Find where the given text appears and provide that cell's center as [X, Y] coordinate. 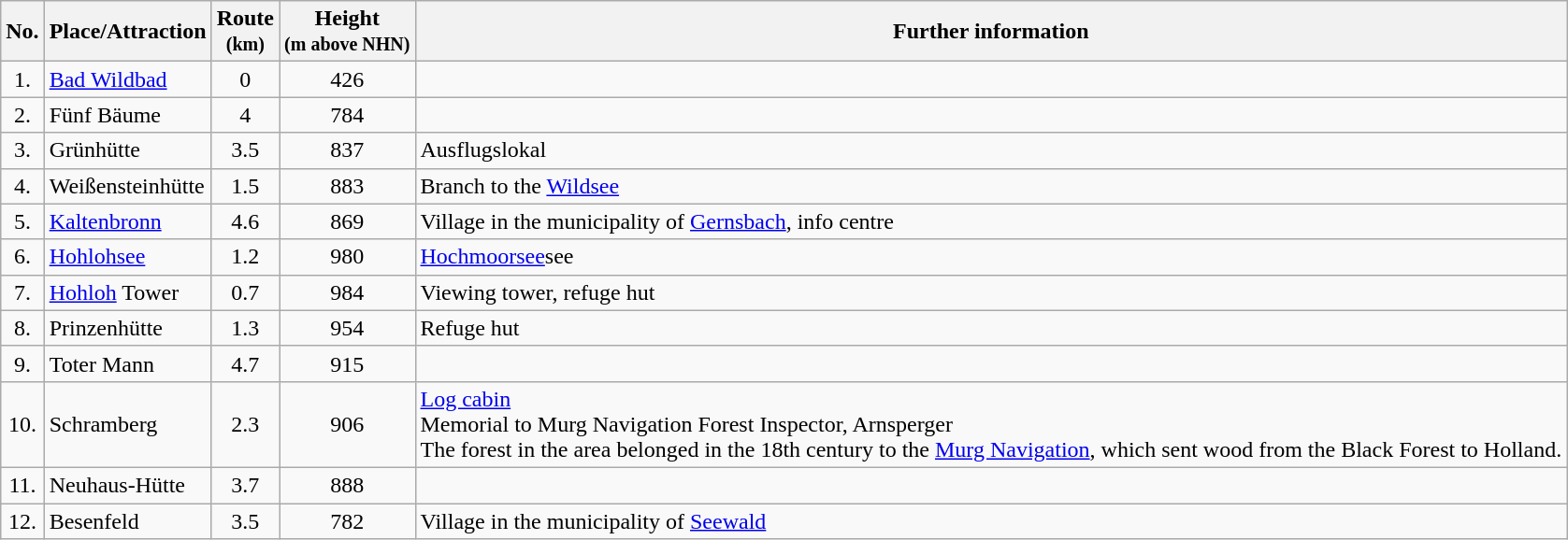
Neuhaus-Hütte [127, 485]
Route (km) [245, 32]
Hohloh Tower [127, 292]
6. [22, 257]
10. [22, 424]
984 [348, 292]
Village in the municipality of Gernsbach, info centre [991, 221]
3. [22, 150]
Ausflugslokal [991, 150]
4.7 [245, 363]
Toter Mann [127, 363]
Place/Attraction [127, 32]
4.6 [245, 221]
Weißensteinhütte [127, 186]
784 [348, 115]
12. [22, 520]
5. [22, 221]
869 [348, 221]
Kaltenbronn [127, 221]
1.3 [245, 328]
Viewing tower, refuge hut [991, 292]
837 [348, 150]
954 [348, 328]
Further information [991, 32]
Refuge hut [991, 328]
906 [348, 424]
426 [348, 79]
4. [22, 186]
0 [245, 79]
No. [22, 32]
7. [22, 292]
1.2 [245, 257]
Grünhütte [127, 150]
782 [348, 520]
3.7 [245, 485]
2. [22, 115]
Hochmoorseesee [991, 257]
Fünf Bäume [127, 115]
1.5 [245, 186]
9. [22, 363]
4 [245, 115]
Schramberg [127, 424]
Prinzenhütte [127, 328]
980 [348, 257]
Branch to the Wildsee [991, 186]
11. [22, 485]
Village in the municipality of Seewald [991, 520]
Bad Wildbad [127, 79]
883 [348, 186]
0.7 [245, 292]
8. [22, 328]
Height (m above NHN) [348, 32]
915 [348, 363]
1. [22, 79]
Besenfeld [127, 520]
2.3 [245, 424]
Hohlohsee [127, 257]
888 [348, 485]
